Output the (x, y) coordinate of the center of the cell containing the given text.  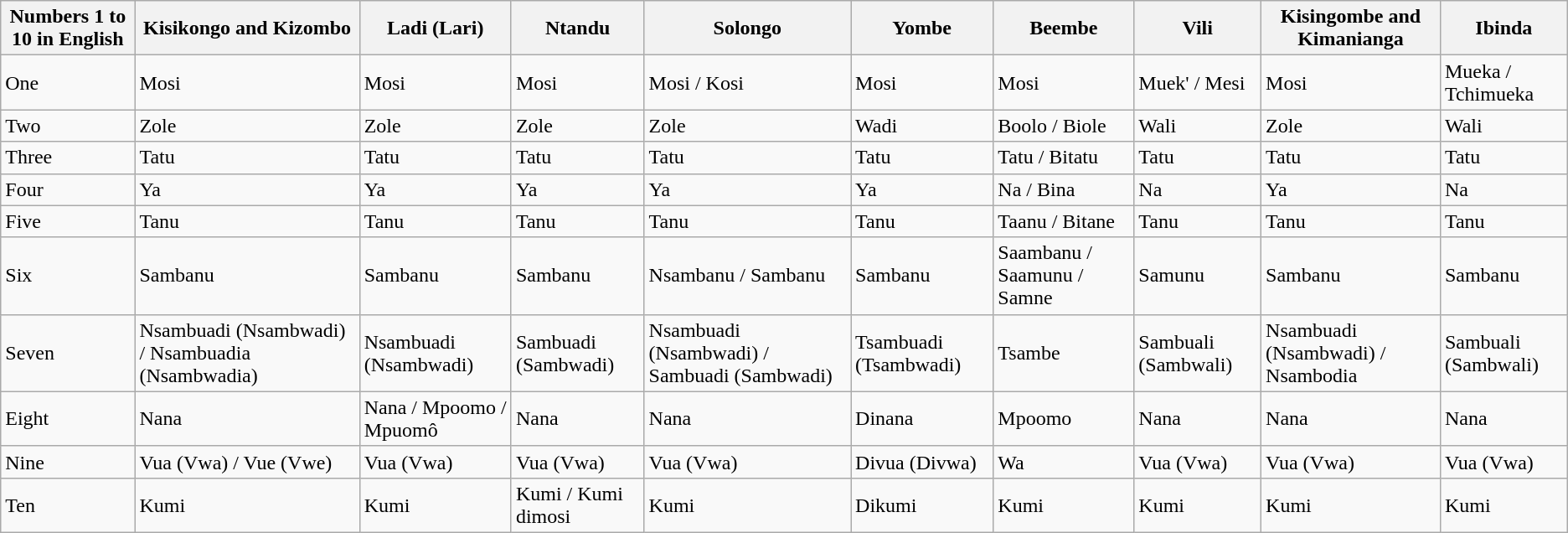
Boolo / Biole (1064, 126)
Muek' / Mesi (1198, 82)
Dikumi (922, 505)
Ladi (Lari) (436, 28)
Six (68, 276)
Nsambuadi (Nsambwadi) (436, 353)
Yombe (922, 28)
Eight (68, 419)
Saambanu / Saamunu / Samne (1064, 276)
Four (68, 189)
Kisikongo and Kizombo (247, 28)
Divua (Divwa) (922, 462)
Numbers 1 to 10 in English (68, 28)
Mpoomo (1064, 419)
Nine (68, 462)
Wadi (922, 126)
Seven (68, 353)
Kumi / Kumi dimosi (578, 505)
Solongo (747, 28)
Kisingombe and Kimanianga (1351, 28)
Tatu / Bitatu (1064, 158)
Five (68, 221)
Taanu / Bitane (1064, 221)
Three (68, 158)
Nsambanu / Sambanu (747, 276)
Ten (68, 505)
Dinana (922, 419)
Tsambe (1064, 353)
One (68, 82)
Sambuadi (Sambwadi) (578, 353)
Vili (1198, 28)
Vua (Vwa) / Vue (Vwe) (247, 462)
Na / Bina (1064, 189)
Ibinda (1504, 28)
Samunu (1198, 276)
Nsambuadi (Nsambwadi) / Nsambuadia (Nsambwadia) (247, 353)
Wa (1064, 462)
Two (68, 126)
Mosi / Kosi (747, 82)
Nana / Mpoomo / Mpuomô (436, 419)
Beembe (1064, 28)
Ntandu (578, 28)
Tsambuadi (Tsambwadi) (922, 353)
Nsambuadi (Nsambwadi) / Sambuadi (Sambwadi) (747, 353)
Nsambuadi (Nsambwadi) / Nsambodia (1351, 353)
Mueka / Tchimueka (1504, 82)
